Locate the cell with the specified text and output its [X, Y] center coordinate. 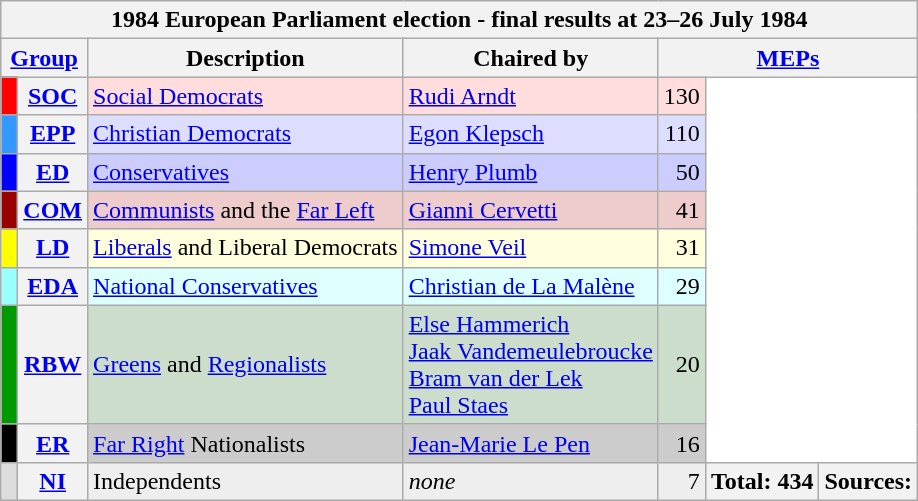
Independents [246, 481]
MEPs [788, 58]
Chaired by [530, 58]
EDA [53, 286]
Else HammerichJaak VandemeulebrouckeBram van der LekPaul Staes [530, 364]
Far Right Nationalists [246, 443]
Christian Democrats [246, 134]
EPP [53, 134]
Social Democrats [246, 96]
Liberals and Liberal Democrats [246, 248]
National Conservatives [246, 286]
16 [682, 443]
Jean-Marie Le Pen [530, 443]
NI [53, 481]
Henry Plumb [530, 172]
ED [53, 172]
none [530, 481]
Rudi Arndt [530, 96]
50 [682, 172]
130 [682, 96]
29 [682, 286]
1984 European Parliament election - final results at 23–26 July 1984 [460, 20]
Conservatives [246, 172]
Group [44, 58]
Greens and Regionalists [246, 364]
LD [53, 248]
Gianni Cervetti [530, 210]
Simone Veil [530, 248]
SOC [53, 96]
RBW [53, 364]
41 [682, 210]
Total: 434 [762, 481]
7 [682, 481]
COM [53, 210]
110 [682, 134]
31 [682, 248]
20 [682, 364]
Egon Klepsch [530, 134]
Christian de La Malène [530, 286]
Description [246, 58]
Communists and the Far Left [246, 210]
Sources: [868, 481]
ER [53, 443]
